Pinpoint the cell where the given text exists, returning its [X, Y] midpoint coordinate. 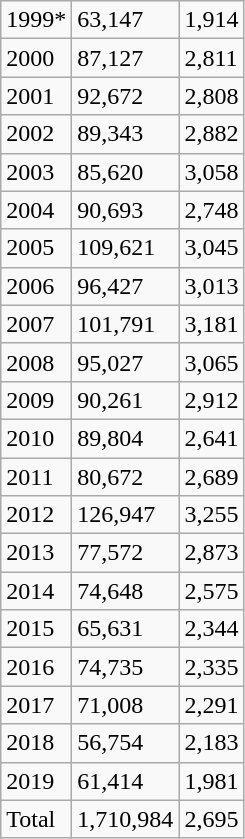
2,695 [212, 819]
2016 [36, 667]
2006 [36, 286]
3,013 [212, 286]
1,981 [212, 781]
2,882 [212, 134]
2,183 [212, 743]
2,748 [212, 210]
90,693 [126, 210]
85,620 [126, 172]
2000 [36, 58]
2007 [36, 324]
61,414 [126, 781]
2,873 [212, 553]
71,008 [126, 705]
2005 [36, 248]
2013 [36, 553]
3,045 [212, 248]
Total [36, 819]
90,261 [126, 400]
3,255 [212, 515]
2014 [36, 591]
2004 [36, 210]
2010 [36, 438]
2,344 [212, 629]
1,710,984 [126, 819]
2015 [36, 629]
2,335 [212, 667]
56,754 [126, 743]
74,735 [126, 667]
3,058 [212, 172]
2,912 [212, 400]
2011 [36, 477]
65,631 [126, 629]
2,641 [212, 438]
2,689 [212, 477]
2002 [36, 134]
87,127 [126, 58]
2,808 [212, 96]
89,343 [126, 134]
109,621 [126, 248]
126,947 [126, 515]
2008 [36, 362]
2017 [36, 705]
101,791 [126, 324]
63,147 [126, 20]
2019 [36, 781]
95,027 [126, 362]
74,648 [126, 591]
2001 [36, 96]
2009 [36, 400]
77,572 [126, 553]
2012 [36, 515]
89,804 [126, 438]
1999* [36, 20]
3,065 [212, 362]
2,575 [212, 591]
2,811 [212, 58]
2003 [36, 172]
3,181 [212, 324]
1,914 [212, 20]
80,672 [126, 477]
96,427 [126, 286]
2018 [36, 743]
92,672 [126, 96]
2,291 [212, 705]
